Detect which cell encompasses the target text, then output its (x, y) center coordinate. 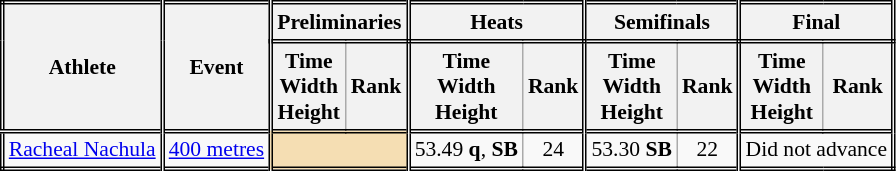
Athlete (82, 67)
53.49 q, SB (466, 150)
Final (816, 22)
Heats (496, 22)
400 metres (216, 150)
53.30 SB (631, 150)
Racheal Nachula (82, 150)
22 (708, 150)
Preliminaries (340, 22)
Semifinals (662, 22)
Did not advance (816, 150)
24 (554, 150)
Event (216, 67)
